Provide the [x, y] coordinate of the cell's center where the given text is located.  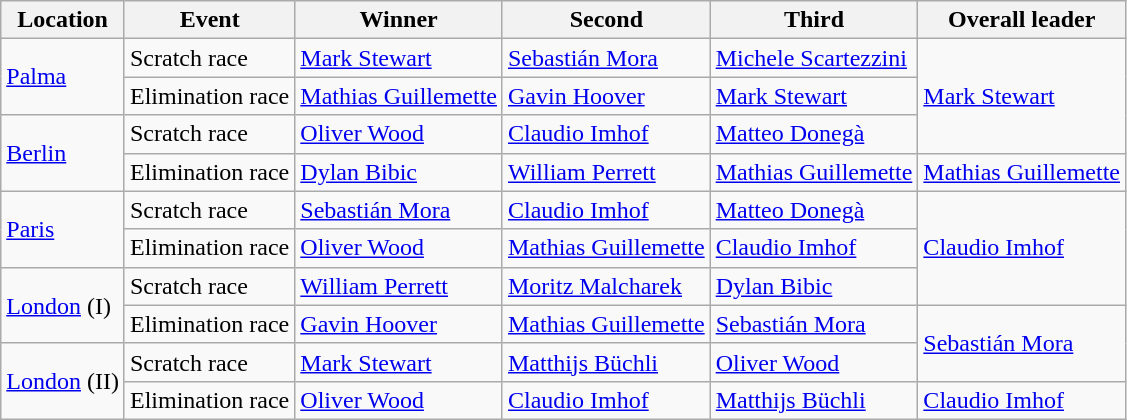
Event [209, 20]
Second [606, 20]
Moritz Malcharek [606, 286]
London (II) [63, 381]
London (I) [63, 305]
Berlin [63, 153]
Michele Scartezzini [814, 58]
Winner [399, 20]
Palma [63, 77]
Paris [63, 229]
Location [63, 20]
Third [814, 20]
Overall leader [1022, 20]
